Identify which cell holds the provided text, then report its [X, Y] central coordinate. 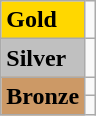
Bronze [43, 96]
Silver [43, 58]
Gold [43, 20]
